Output the (X, Y) coordinate of the center of the cell containing the given text.  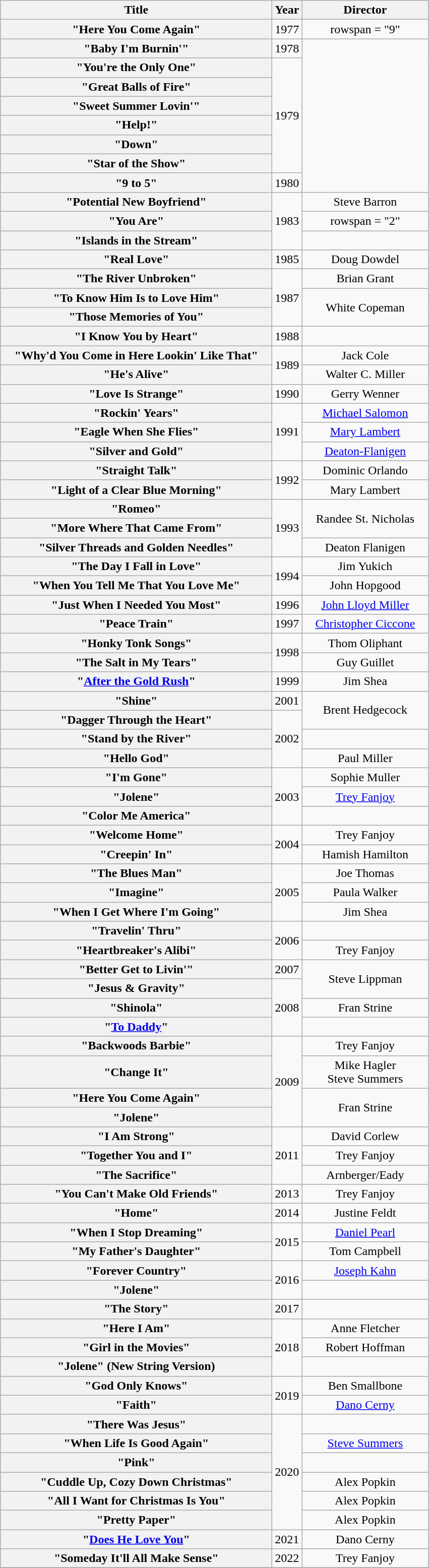
"The Story" (136, 1309)
"Sweet Summer Lovin'" (136, 106)
"The Sacrifice" (136, 1175)
"Jolene" (New String Version) (136, 1366)
"Shine" (136, 701)
"I Am Strong" (136, 1136)
2005 (287, 893)
"There Was Jesus" (136, 1424)
"I'm Gone" (136, 777)
2016 (287, 1280)
"Home" (136, 1213)
Jim Yukich (365, 567)
"All I Want for Christmas Is You" (136, 1501)
2009 (287, 1082)
1980 (287, 182)
Randee St. Nicholas (365, 518)
Mike HaglerSteve Summers (365, 1072)
Director (365, 10)
Jack Cole (365, 355)
"Someday It'll All Make Sense" (136, 1558)
rowspan = "2" (365, 221)
2019 (287, 1395)
"The River Unbroken" (136, 279)
Dominic Orlando (365, 470)
"Honky Tonk Songs" (136, 643)
1993 (287, 528)
2017 (287, 1309)
"Cuddle Up, Cozy Down Christmas" (136, 1481)
Paul Miller (365, 758)
"9 to 5" (136, 182)
2003 (287, 796)
"My Father's Daughter" (136, 1251)
1997 (287, 624)
"Real Love" (136, 260)
"Islands in the Stream" (136, 240)
2015 (287, 1242)
Sophie Muller (365, 777)
Doug Dowdel (365, 260)
"Pretty Paper" (136, 1520)
"The Blues Man" (136, 873)
1987 (287, 298)
Walter C. Miller (365, 374)
John Lloyd Miller (365, 605)
Brent Hedgecock (365, 710)
2011 (287, 1155)
1985 (287, 260)
"When You Tell Me That You Love Me" (136, 586)
Justine Feldt (365, 1213)
"Great Balls of Fire" (136, 87)
"Here I Am" (136, 1328)
"More Where That Came From" (136, 528)
Tom Campbell (365, 1251)
"Eagle When She Flies" (136, 432)
"Faith" (136, 1405)
Anne Fletcher (365, 1328)
rowspan = "9" (365, 29)
"Baby I'm Burnin'" (136, 48)
"After the Gold Rush" (136, 681)
1992 (287, 480)
"Welcome Home" (136, 835)
"Together You and I" (136, 1155)
Brian Grant (365, 279)
Guy Guillet (365, 662)
Arnberger/Eady (365, 1175)
1983 (287, 221)
"When I Get Where I'm Going" (136, 912)
1999 (287, 681)
Steve Lippman (365, 979)
Year (287, 10)
David Corlew (365, 1136)
1991 (287, 432)
2020 (287, 1472)
Michael Salomon (365, 413)
"Dagger Through the Heart" (136, 720)
"When Life Is Good Again" (136, 1443)
2022 (287, 1558)
1978 (287, 48)
"To Daddy" (136, 1027)
John Hopgood (365, 586)
"Peace Train" (136, 624)
"Color Me America" (136, 816)
1979 (287, 115)
Robert Hoffman (365, 1347)
1998 (287, 653)
"Forever Country" (136, 1271)
"The Day I Fall in Love" (136, 567)
1994 (287, 576)
2014 (287, 1213)
"Girl in the Movies" (136, 1347)
"Change It" (136, 1072)
"Rockin' Years" (136, 413)
Title (136, 10)
"Straight Talk" (136, 470)
"Shinola" (136, 1008)
Paula Walker (365, 893)
"God Only Knows" (136, 1386)
Steve Summers (365, 1443)
Ben Smallbone (365, 1386)
"Romeo" (136, 509)
"Does He Love You" (136, 1539)
1988 (287, 336)
"Pink" (136, 1462)
2002 (287, 739)
"Just When I Needed You Most" (136, 605)
"Down" (136, 144)
"Light of a Clear Blue Morning" (136, 489)
"Help!" (136, 125)
Hamish Hamilton (365, 854)
"Creepin' In" (136, 854)
"Hello God" (136, 758)
2021 (287, 1539)
White Copeman (365, 307)
"Those Memories of You" (136, 317)
"Silver and Gold" (136, 451)
"Stand by the River" (136, 739)
2007 (287, 969)
2006 (287, 940)
1990 (287, 394)
"I Know You by Heart" (136, 336)
"Silver Threads and Golden Needles" (136, 547)
Daniel Pearl (365, 1232)
"Why'd You Come in Here Lookin' Like That" (136, 355)
1977 (287, 29)
"Jesus & Gravity" (136, 988)
2013 (287, 1194)
"You Are" (136, 221)
"Better Get to Livin'" (136, 969)
Gerry Wenner (365, 394)
1989 (287, 365)
Joe Thomas (365, 873)
"The Salt in My Tears" (136, 662)
Christopher Ciccone (365, 624)
Deaton-Flanigen (365, 451)
"Potential New Boyfriend" (136, 202)
2001 (287, 701)
"Travelin' Thru" (136, 931)
"Imagine" (136, 893)
Steve Barron (365, 202)
"Heartbreaker's Alibi" (136, 950)
1996 (287, 605)
Joseph Kahn (365, 1271)
"To Know Him Is to Love Him" (136, 298)
2004 (287, 844)
"Star of the Show" (136, 163)
2008 (287, 1008)
Deaton Flanigen (365, 547)
"Love Is Strange" (136, 394)
"When I Stop Dreaming" (136, 1232)
2018 (287, 1347)
"You Can't Make Old Friends" (136, 1194)
"You're the Only One" (136, 68)
"He's Alive" (136, 374)
Thom Oliphant (365, 643)
"Backwoods Barbie" (136, 1046)
